Provide the (x, y) coordinate of the cell's center where the given text is located.  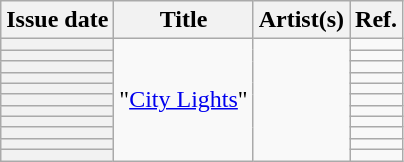
Artist(s) (301, 20)
Title (184, 20)
"City Lights" (184, 100)
Ref. (376, 20)
Issue date (58, 20)
